From the cell containing the given text, extract its center point as (x, y) coordinate. 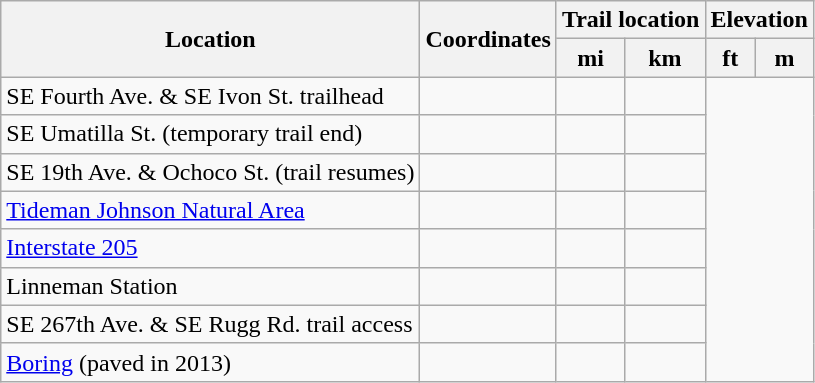
Boring (paved in 2013) (210, 362)
m (784, 58)
Location (210, 39)
SE Umatilla St. (temporary trail end) (210, 134)
Coordinates (488, 39)
Interstate 205 (210, 248)
SE 19th Ave. & Ochoco St. (trail resumes) (210, 172)
Trail location (630, 20)
km (665, 58)
ft (730, 58)
SE 267th Ave. & SE Rugg Rd. trail access (210, 324)
Linneman Station (210, 286)
Elevation (759, 20)
SE Fourth Ave. & SE Ivon St. trailhead (210, 96)
Tideman Johnson Natural Area (210, 210)
mi (590, 58)
